Return the [x, y] coordinate for the center point of the cell that contains the specified text.  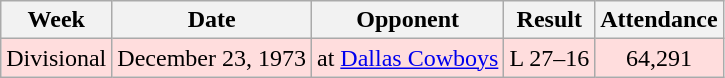
L 27–16 [550, 58]
Divisional [56, 58]
December 23, 1973 [212, 58]
Attendance [659, 20]
at Dallas Cowboys [407, 58]
64,291 [659, 58]
Opponent [407, 20]
Result [550, 20]
Date [212, 20]
Week [56, 20]
